Scan for the cell matching the given text and deliver its (x, y) coordinate at center. 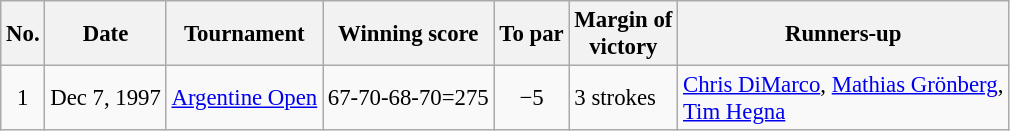
3 strokes (624, 98)
Winning score (409, 34)
Dec 7, 1997 (106, 98)
Runners-up (844, 34)
1 (23, 98)
To par (532, 34)
Argentine Open (244, 98)
Chris DiMarco, Mathias Grönberg, Tim Hegna (844, 98)
Tournament (244, 34)
−5 (532, 98)
Date (106, 34)
67-70-68-70=275 (409, 98)
No. (23, 34)
Margin ofvictory (624, 34)
